Return [X, Y] of the center of cell containing provided text 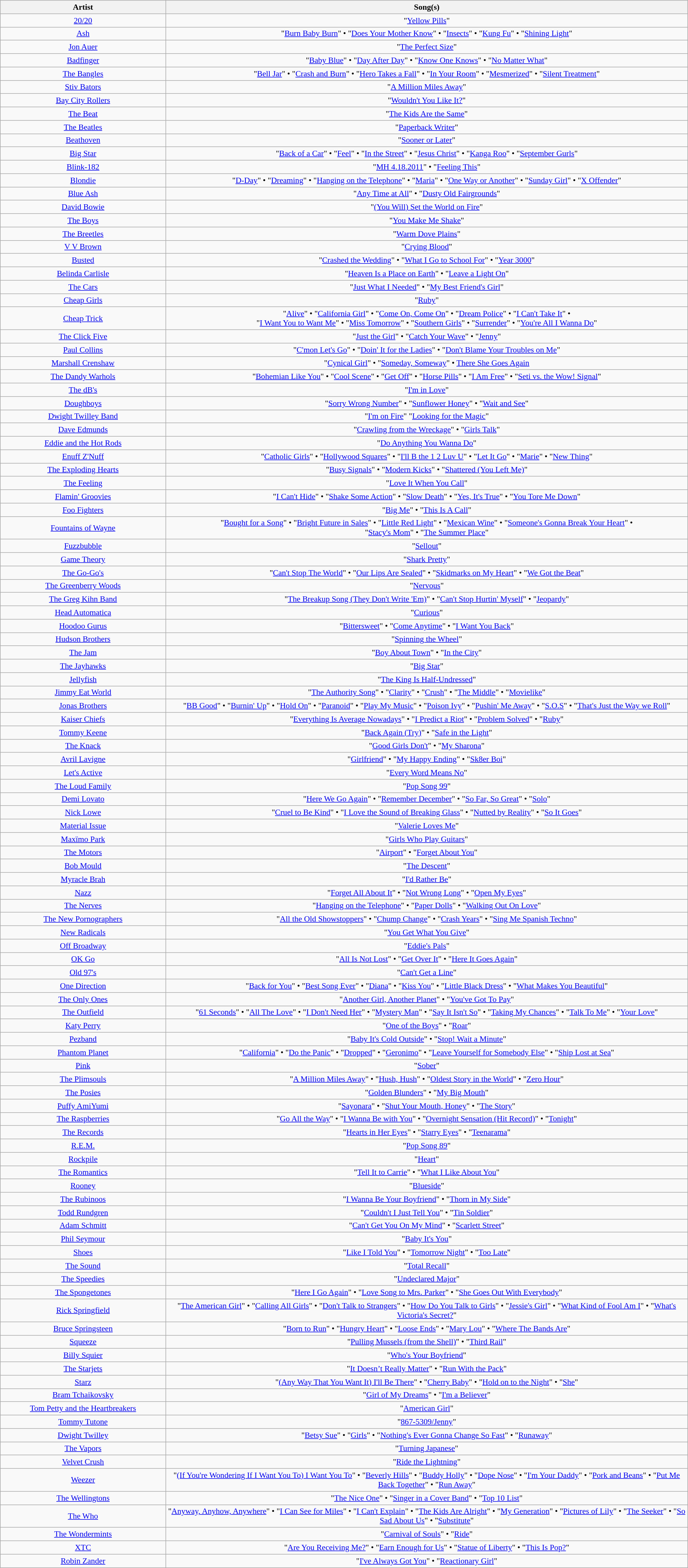
The Greg Kihn Band [83, 599]
"867-5309/Jenny" [426, 1422]
The Beat [83, 114]
"It Doesn’t Really Matter" • "Run With the Pack" [426, 1369]
Tom Petty and the Heartbreakers [83, 1409]
"Born to Run" • "Hungry Heart" • "Loose Ends" • "Mary Lou" • "Where The Bands Are" [426, 1329]
Dwight Twilley [83, 1435]
The Jayhawks [83, 666]
Billy Squier [83, 1355]
"A Million Miles Away" • "Hush, Hush" • "Oldest Story in the World" • "Zero Hour" [426, 1079]
V V Brown [83, 247]
"61 Seconds" • "All The Love" • "I Don't Need Her" • "Mystery Man" • "Say It Isn't So" • "Taking My Chances" • "Talk To Me" • "Your Love" [426, 1012]
Nazz [83, 893]
"Sayonara" • "Shut Your Mouth, Honey" • "The Story" [426, 1106]
The Starjets [83, 1369]
"BB Good" • "Burnin' Up" • "Hold On" • "Paranoid" • "Play My Music" • "Poison Ivy" • "Pushin' Me Away" • "S.O.S" • "That's Just the Way we Roll" [426, 706]
Off Broadway [83, 946]
"Couldn't I Just Tell You" • "Tin Soldier" [426, 1213]
Cheap Girls [83, 300]
"Here I Go Again" • "Love Song to Mrs. Parker" • "She Goes Out With Everybody" [426, 1293]
"Crying Blood" [426, 247]
Paul Collins [83, 350]
"Airport" • "Forget About You" [426, 853]
"Bittersweet" • "Come Anytime" • "I Want You Back" [426, 626]
The Only Ones [83, 999]
"I Can't Hide" • "Shake Some Action" • "Slow Death" • "Yes, It's True" • "You Tore Me Down" [426, 496]
"The Breakup Song (They Don't Write 'Em)" • "Can't Stop Hurtin' Myself" • "Jeopardy" [426, 599]
The Records [83, 1133]
"Tell It to Carrie" • "What I Like About You" [426, 1173]
"Back Again (Try)" • "Safe in the Light" [426, 733]
Myracle Brah [83, 879]
"Baby It's You" [426, 1239]
"Any Time at All" • "Dusty Old Fairgrounds" [426, 194]
The Plimsouls [83, 1079]
"A Million Miles Away" [426, 87]
"Sober" [426, 1066]
"One of the Boys" • "Roar" [426, 1026]
The Posies [83, 1092]
"Sorry Wrong Number" • "Sunflower Honey" • "Wait and See" [426, 403]
Jellyfish [83, 679]
The Beatles [83, 127]
Tommy Tutone [83, 1422]
Phantom Planet [83, 1052]
Big Star [83, 154]
Blink-182 [83, 167]
Kaiser Chiefs [83, 719]
OK Go [83, 959]
"Girls Who Play Guitars" [426, 839]
"American Girl" [426, 1409]
Jon Auer [83, 47]
"Eddie's Pals" [426, 946]
Tommy Keene [83, 733]
"The Authority Song" • "Clarity" • "Crush" • "The Middle" • "Movielike" [426, 693]
"Girlfriend" • "My Happy Ending" • "Sk8er Boi" [426, 759]
The Vapors [83, 1449]
Bram Tchaikovsky [83, 1395]
"Girl of My Dreams" • "I'm a Believer" [426, 1395]
Weezer [83, 1480]
Busted [83, 260]
"Warm Dove Plains" [426, 234]
"Pop Song 89" [426, 1146]
"Cruel to Be Kind" • "I Love the Sound of Breaking Glass" • "Nutted by Reality" • "So It Goes" [426, 813]
The Cars [83, 287]
"Burn Baby Burn" • "Does Your Mother Know" • "Insects" • "Kung Fu" • "Shining Light" [426, 34]
"The Nice One" • "Singer in a Cover Band" • "Top 10 List" [426, 1498]
"Baby Blue" • "Day After Day" • "Know One Knows" • "No Matter What" [426, 61]
Nick Lowe [83, 813]
"Cynical Girl" • "Someday, Someway" • There She Goes Again [426, 363]
"California" • "Do the Panic" • "Dropped" • "Geronimo" • "Leave Yourself for Somebody Else" • "Ship Lost at Sea" [426, 1052]
Head Automatica [83, 613]
"Nervous" [426, 586]
"Heart" [426, 1159]
"The Descent" [426, 866]
Katy Perry [83, 1026]
The Exploding Hearts [83, 470]
Hoodoo Gurus [83, 626]
The Rubinoos [83, 1199]
"Good Girls Don't" • "My Sharona" [426, 746]
Song(s) [426, 7]
Jonas Brothers [83, 706]
Beathoven [83, 140]
"Forget All About It" • "Not Wrong Long" • "Open My Eyes" [426, 893]
The Outfield [83, 1012]
Let's Active [83, 773]
The dB's [83, 390]
The Sound [83, 1266]
Phil Seymour [83, 1239]
"Do Anything You Wanna Do" [426, 443]
The Breetles [83, 234]
Shoes [83, 1253]
One Direction [83, 986]
"Crawling from the Wreckage" • "Girls Talk" [426, 430]
Squeeze [83, 1342]
"Sellout" [426, 546]
"Bohemian Like You" • "Cool Scene" • "Get Off" • "Horse Pills" • "I Am Free" • "Seti vs. the Wow! Signal" [426, 377]
"Betsy Sue" • "Girls" • "Nothing's Ever Gonna Change So Fast" • "Runaway" [426, 1435]
Ash [83, 34]
The Raspberries [83, 1119]
"The King Is Half-Undressed" [426, 679]
Velvet Crush [83, 1462]
"I Wanna Be Your Boyfriend" • "Thorn in My Side" [426, 1199]
"Valerie Loves Me" [426, 826]
Stiv Bators [83, 87]
"All Is Not Lost" • "Get Over It" • "Here It Goes Again" [426, 959]
The Go-Go's [83, 573]
"Every Word Means No" [426, 773]
Dave Edmunds [83, 430]
"(You Will) Set the World on Fire" [426, 207]
"Big Star" [426, 666]
The Nerves [83, 906]
"Yellow Pills" [426, 21]
Doughboys [83, 403]
"D-Day" • "Dreaming" • "Hanging on the Telephone" • "Maria" • "One Way or Another" • "Sunday Girl" • "X Offender" [426, 180]
The New Pornographers [83, 919]
"You Get What You Give" [426, 933]
"Catholic Girls" • "Hollywood Squares" • "I'll B the 1 2 Luv U" • "Let It Go" • "Marie" • "New Thing" [426, 456]
Blondie [83, 180]
The Dandy Warhols [83, 377]
Starz [83, 1382]
Enuff Z'Nuff [83, 456]
The Loud Family [83, 786]
"Bell Jar" • "Crash and Burn" • "Hero Takes a Fall" • "In Your Room" • "Mesmerized" • "Silent Treatment" [426, 74]
The Greenberry Woods [83, 586]
"I'd Rather Be" [426, 879]
"Can't Stop The World" • "Our Lips Are Sealed" • "Skidmarks on My Heart" • "We Got the Beat" [426, 573]
The Spongetones [83, 1293]
The Boys [83, 220]
"The Kids Are the Same" [426, 114]
"Crashed the Wedding" • "What I Go to School For" • "Year 3000" [426, 260]
Flamin' Groovies [83, 496]
Game Theory [83, 559]
"Boy About Town" • "In the City" [426, 653]
R.E.M. [83, 1146]
"Blueside" [426, 1186]
"You Make Me Shake" [426, 220]
"Curious" [426, 613]
"All the Old Showstoppers" • "Chump Change" • "Crash Years" • "Sing Me Spanish Techno" [426, 919]
"Total Recall" [426, 1266]
"Ride the Lightning" [426, 1462]
Fountains of Wayne [83, 528]
The Click Five [83, 337]
Robin Zander [83, 1561]
"Go All the Way" • "I Wanna Be with You" • "Overnight Sensation (Hit Record)" • "Tonight" [426, 1119]
"Who's Your Boyfriend" [426, 1355]
"(Any Way That You Want It) I'll Be There" • "Cherry Baby" • "Hold on to the Night" • "She" [426, 1382]
The Romantics [83, 1173]
Rooney [83, 1186]
"Big Me" • "This Is A Call" [426, 510]
Marshall Crenshaw [83, 363]
"Pulling Mussels (from the Shell)" • "Third Rail" [426, 1342]
"I'm on Fire" "Looking for the Magic" [426, 416]
"Can't Get a Line" [426, 973]
"Ruby" [426, 300]
Bruce Springsteen [83, 1329]
"Heaven Is a Place on Earth" • "Leave a Light On" [426, 274]
"Another Girl, Another Planet" • "You've Got To Pay" [426, 999]
Puffy AmiYumi [83, 1106]
Rockpile [83, 1159]
New Radicals [83, 933]
"Spinning the Wheel" [426, 639]
"Undeclared Major" [426, 1279]
"MH 4.18.2011" • "Feeling This" [426, 167]
Avril Lavigne [83, 759]
"Hearts in Her Eyes" • "Starry Eyes" • "Teenarama" [426, 1133]
Adam Schmitt [83, 1226]
Todd Rundgren [83, 1213]
"Baby It's Cold Outside" • "Stop! Wait a Minute" [426, 1039]
Old 97's [83, 973]
20/20 [83, 21]
"Here We Go Again" • "Remember December" • "So Far, So Great" • "Solo" [426, 799]
XTC [83, 1548]
"Paperback Writer" [426, 127]
"Can't Get You On My Mind" • "Scarlett Street" [426, 1226]
"I've Always Got You" • "Reactionary Girl" [426, 1561]
Belinda Carlisle [83, 274]
Jimmy Eat World [83, 693]
"Carnival of Souls" • "Ride" [426, 1534]
The Wellingtons [83, 1498]
Pink [83, 1066]
Artist [83, 7]
Dwight Twilley Band [83, 416]
"Shark Pretty" [426, 559]
"Wouldn't You Like It?" [426, 101]
"Back for You" • "Best Song Ever" • "Diana" • "Kiss You" • "Little Black Dress" • "What Makes You Beautiful" [426, 986]
"Like I Told You" • "Tomorrow Night" • "Too Late" [426, 1253]
Bob Mould [83, 866]
Rick Springfield [83, 1310]
"Pop Song 99" [426, 786]
David Bowie [83, 207]
Badfinger [83, 61]
"The Perfect Size" [426, 47]
"Turning Japanese" [426, 1449]
The Knack [83, 746]
"Golden Blunders" • "My Big Mouth" [426, 1092]
"Hanging on the Telephone" • "Paper Dolls" • "Walking Out On Love" [426, 906]
"C'mon Let's Go" • "Doin' It for the Ladies" • "Don't Blame Your Troubles on Me" [426, 350]
Pezband [83, 1039]
The Jam [83, 653]
The Motors [83, 853]
The Speedies [83, 1279]
Bay City Rollers [83, 101]
Fuzzbubble [83, 546]
Hudson Brothers [83, 639]
"Everything Is Average Nowadays" • "I Predict a Riot" • "Problem Solved" • "Ruby" [426, 719]
"Just the Girl" • "Catch Your Wave" • "Jenny" [426, 337]
The Who [83, 1516]
"Busy Signals" • "Modern Kicks" • "Shattered (You Left Me)" [426, 470]
Blue Ash [83, 194]
Material Issue [83, 826]
The Bangles [83, 74]
Foo Fighters [83, 510]
The Wondermints [83, 1534]
The Feeling [83, 483]
Eddie and the Hot Rods [83, 443]
"Just What I Needed" • "My Best Friend's Girl" [426, 287]
"Are You Receiving Me?" • "Earn Enough for Us" • "Statue of Liberty" • "This Is Pop?" [426, 1548]
"Love It When You Call" [426, 483]
"Sooner or Later" [426, 140]
Cheap Trick [83, 319]
"Back of a Car" • "Feel" • "In the Street" • "Jesus Christ" • "Kanga Roo" • "September Gurls" [426, 154]
Demi Lovato [83, 799]
Maxïmo Park [83, 839]
"I'm in Love" [426, 390]
